Extract the (X, Y) coordinate from the center of the cell holding the provided text.  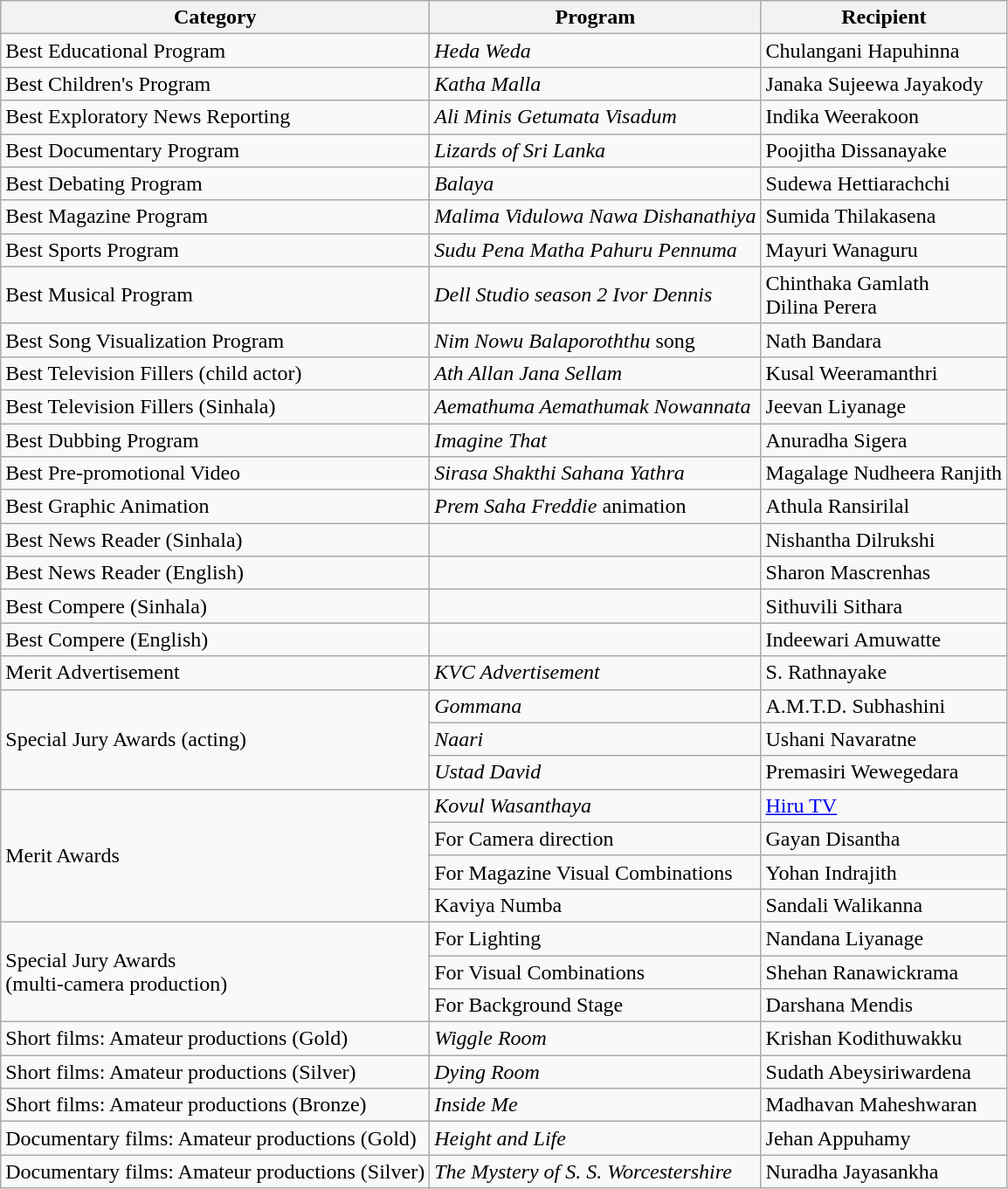
Sudath Abeysiriwardena (884, 1072)
Nishantha Dilrukshi (884, 540)
Janaka Sujeewa Jayakody (884, 84)
Anuradha Sigera (884, 439)
Jehan Appuhamy (884, 1138)
Mayuri Wanaguru (884, 250)
Athula Ransirilal (884, 507)
Yohan Indrajith (884, 872)
Lizards of Sri Lanka (596, 150)
Sudu Pena Matha Pahuru Pennuma (596, 250)
Prem Saha Freddie animation (596, 507)
Darshana Mendis (884, 1006)
Short films: Amateur productions (Gold) (215, 1039)
Madhavan Maheshwaran (884, 1105)
Premasiri Wewegedara (884, 772)
Sithuvili Sithara (884, 606)
Sumida Thilakasena (884, 217)
Best News Reader (Sinhala) (215, 540)
Ath Allan Jana Sellam (596, 373)
Best News Reader (English) (215, 573)
Malima Vidulowa Nawa Dishanathiya (596, 217)
Best Exploratory News Reporting (215, 117)
Best Compere (Sinhala) (215, 606)
Imagine That (596, 439)
KVC Advertisement (596, 673)
A.M.T.D. Subhashini (884, 706)
Merit Advertisement (215, 673)
Shehan Ranawickrama (884, 972)
Best Television Fillers (Sinhala) (215, 406)
Documentary films: Amateur productions (Gold) (215, 1138)
Sharon Mascrenhas (884, 573)
Best Magazine Program (215, 217)
Best Graphic Animation (215, 507)
Nandana Liyanage (884, 938)
Best Song Visualization Program (215, 340)
Ushani Navaratne (884, 739)
For Background Stage (596, 1006)
Poojitha Dissanayake (884, 150)
Nuradha Jayasankha (884, 1172)
Dell Studio season 2 Ivor Dennis (596, 295)
Recipient (884, 17)
Sandali Walikanna (884, 905)
Aemathuma Aemathumak Nowannata (596, 406)
Kaviya Numba (596, 905)
Heda Weda (596, 51)
Height and Life (596, 1138)
Nim Nowu Balaporoththu song (596, 340)
Hiru TV (884, 805)
Indeewari Amuwatte (884, 639)
Short films: Amateur productions (Bronze) (215, 1105)
S. Rathnayake (884, 673)
Program (596, 17)
Inside Me (596, 1105)
Dying Room (596, 1072)
Best Documentary Program (215, 150)
Wiggle Room (596, 1039)
Ali Minis Getumata Visadum (596, 117)
Best Compere (English) (215, 639)
Jeevan Liyanage (884, 406)
Best Television Fillers (child actor) (215, 373)
The Mystery of S. S. Worcestershire (596, 1172)
Best Debating Program (215, 183)
Special Jury Awards (acting) (215, 739)
Naari (596, 739)
Best Musical Program (215, 295)
For Camera direction (596, 839)
Magalage Nudheera Ranjith (884, 474)
Balaya (596, 183)
For Lighting (596, 938)
Merit Awards (215, 855)
Kovul Wasanthaya (596, 805)
Best Educational Program (215, 51)
Best Dubbing Program (215, 439)
Sudewa Hettiarachchi (884, 183)
Best Children's Program (215, 84)
Katha Malla (596, 84)
Documentary films: Amateur productions (Silver) (215, 1172)
Chinthaka Gamlath Dilina Perera (884, 295)
Indika Weerakoon (884, 117)
Kusal Weeramanthri (884, 373)
For Visual Combinations (596, 972)
For Magazine Visual Combinations (596, 872)
Krishan Kodithuwakku (884, 1039)
Category (215, 17)
Best Pre-promotional Video (215, 474)
Chulangani Hapuhinna (884, 51)
Ustad David (596, 772)
Gayan Disantha (884, 839)
Gommana (596, 706)
Short films: Amateur productions (Silver) (215, 1072)
Best Sports Program (215, 250)
Sirasa Shakthi Sahana Yathra (596, 474)
Nath Bandara (884, 340)
Special Jury Awards (multi-camera production) (215, 971)
